Return [x, y] of the center of cell containing provided text 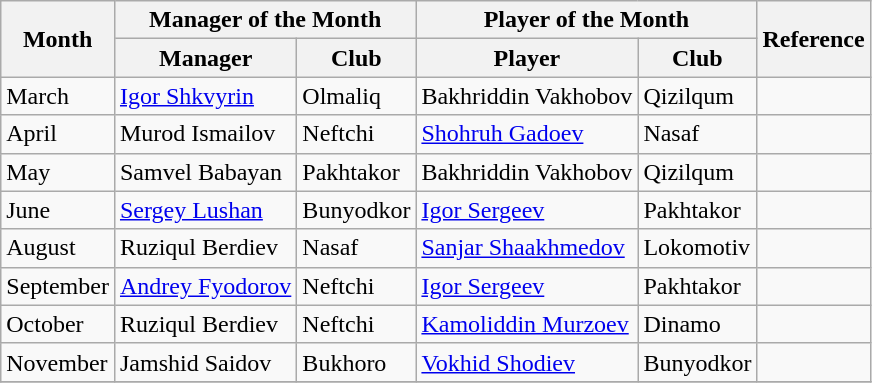
Samvel Babayan [205, 172]
Sanjar Shaakhmedov [527, 248]
Vokhid Shodiev [527, 362]
May [58, 172]
March [58, 96]
Shohruh Gadoev [527, 134]
Lokomotiv [698, 248]
Jamshid Saidov [205, 362]
Manager [205, 58]
Bukhoro [356, 362]
August [58, 248]
November [58, 362]
Andrey Fyodorov [205, 286]
October [58, 324]
Month [58, 39]
Igor Shkvyrin [205, 96]
Kamoliddin Murzoev [527, 324]
June [58, 210]
Olmaliq [356, 96]
April [58, 134]
September [58, 286]
Dinamo [698, 324]
Reference [814, 39]
Player of the Month [586, 20]
Sergey Lushan [205, 210]
Murod Ismailov [205, 134]
Player [527, 58]
Manager of the Month [264, 20]
